Extract the [X, Y] coordinate from the center of the cell holding the provided text.  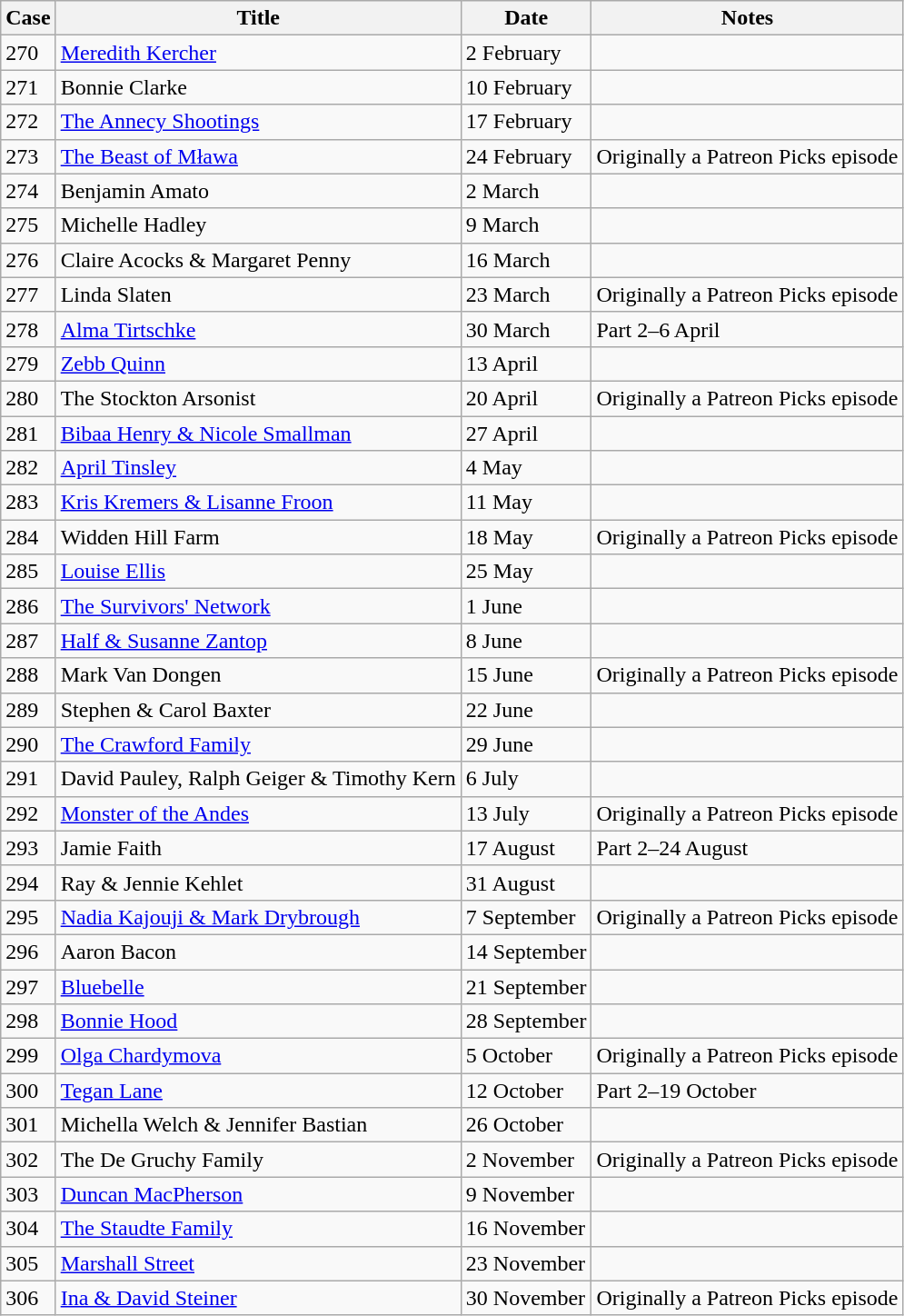
The Staudte Family [258, 1229]
13 April [526, 364]
4 May [526, 468]
306 [28, 1298]
284 [28, 537]
13 July [526, 813]
279 [28, 364]
Kris Kremers & Lisanne Froon [258, 503]
287 [28, 641]
6 July [526, 779]
28 September [526, 1022]
Claire Acocks & Margaret Penny [258, 260]
285 [28, 572]
302 [28, 1160]
295 [28, 917]
277 [28, 294]
Bluebelle [258, 986]
11 May [526, 503]
Jamie Faith [258, 848]
Ina & David Steiner [258, 1298]
Monster of the Andes [258, 813]
Bibaa Henry & Nicole Smallman [258, 434]
297 [28, 986]
Alma Tirtschke [258, 329]
Nadia Kajouji & Mark Drybrough [258, 917]
Date [526, 18]
Widden Hill Farm [258, 537]
301 [28, 1125]
Linda Slaten [258, 294]
Ray & Jennie Kehlet [258, 882]
23 March [526, 294]
Half & Susanne Zantop [258, 641]
David Pauley, Ralph Geiger & Timothy Kern [258, 779]
Mark Van Dongen [258, 675]
9 March [526, 225]
2 March [526, 191]
286 [28, 606]
22 June [526, 710]
303 [28, 1194]
14 September [526, 952]
Bonnie Clarke [258, 87]
23 November [526, 1263]
18 May [526, 537]
Duncan MacPherson [258, 1194]
10 February [526, 87]
15 June [526, 675]
304 [28, 1229]
292 [28, 813]
Michella Welch & Jennifer Bastian [258, 1125]
273 [28, 156]
300 [28, 1091]
296 [28, 952]
Notes [747, 18]
29 June [526, 744]
305 [28, 1263]
31 August [526, 882]
272 [28, 122]
Aaron Bacon [258, 952]
2 November [526, 1160]
289 [28, 710]
276 [28, 260]
30 March [526, 329]
9 November [526, 1194]
Part 2–19 October [747, 1091]
8 June [526, 641]
The Annecy Shootings [258, 122]
291 [28, 779]
293 [28, 848]
2 February [526, 53]
Part 2–6 April [747, 329]
The Survivors' Network [258, 606]
The Beast of Mława [258, 156]
278 [28, 329]
The Stockton Arsonist [258, 398]
Stephen & Carol Baxter [258, 710]
16 November [526, 1229]
Zebb Quinn [258, 364]
Olga Chardymova [258, 1056]
290 [28, 744]
274 [28, 191]
12 October [526, 1091]
282 [28, 468]
1 June [526, 606]
Michelle Hadley [258, 225]
288 [28, 675]
Case [28, 18]
27 April [526, 434]
April Tinsley [258, 468]
Marshall Street [258, 1263]
20 April [526, 398]
275 [28, 225]
Benjamin Amato [258, 191]
5 October [526, 1056]
Title [258, 18]
21 September [526, 986]
294 [28, 882]
298 [28, 1022]
25 May [526, 572]
Tegan Lane [258, 1091]
The Crawford Family [258, 744]
30 November [526, 1298]
Meredith Kercher [258, 53]
280 [28, 398]
Louise Ellis [258, 572]
26 October [526, 1125]
281 [28, 434]
17 August [526, 848]
7 September [526, 917]
283 [28, 503]
The De Gruchy Family [258, 1160]
270 [28, 53]
17 February [526, 122]
Part 2–24 August [747, 848]
299 [28, 1056]
24 February [526, 156]
16 March [526, 260]
Bonnie Hood [258, 1022]
271 [28, 87]
